Return (X, Y) of the center of cell containing provided text 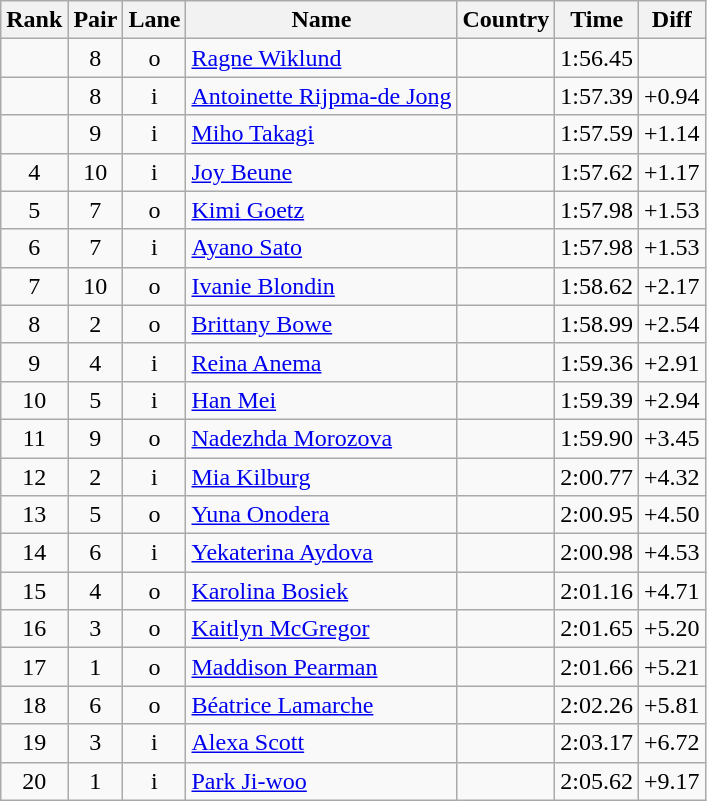
Yuna Onodera (322, 515)
+4.50 (672, 515)
+1.17 (672, 172)
Antoinette Rijpma-de Jong (322, 96)
1:57.59 (597, 134)
1:57.62 (597, 172)
Nadezhda Morozova (322, 438)
2:02.26 (597, 705)
Name (322, 20)
+5.20 (672, 629)
13 (34, 515)
1:56.45 (597, 58)
2:00.77 (597, 477)
+6.72 (672, 743)
1:59.90 (597, 438)
+3.45 (672, 438)
Country (506, 20)
11 (34, 438)
Ragne Wiklund (322, 58)
Béatrice Lamarche (322, 705)
Kimi Goetz (322, 210)
Miho Takagi (322, 134)
+2.54 (672, 324)
Kaitlyn McGregor (322, 629)
Park Ji-woo (322, 781)
18 (34, 705)
1:58.62 (597, 286)
2:00.95 (597, 515)
Time (597, 20)
+2.94 (672, 400)
+9.17 (672, 781)
2:01.66 (597, 667)
16 (34, 629)
2:03.17 (597, 743)
1:59.39 (597, 400)
Mia Kilburg (322, 477)
Han Mei (322, 400)
Karolina Bosiek (322, 591)
Pair (96, 20)
+1.14 (672, 134)
+2.17 (672, 286)
Lane (154, 20)
Maddison Pearman (322, 667)
17 (34, 667)
14 (34, 553)
+4.53 (672, 553)
Alexa Scott (322, 743)
+4.32 (672, 477)
1:57.39 (597, 96)
12 (34, 477)
+4.71 (672, 591)
Yekaterina Aydova (322, 553)
2:01.16 (597, 591)
+5.81 (672, 705)
Brittany Bowe (322, 324)
Rank (34, 20)
Reina Anema (322, 362)
Diff (672, 20)
1:59.36 (597, 362)
Ivanie Blondin (322, 286)
+0.94 (672, 96)
19 (34, 743)
1:58.99 (597, 324)
Ayano Sato (322, 248)
15 (34, 591)
20 (34, 781)
2:05.62 (597, 781)
2:00.98 (597, 553)
2:01.65 (597, 629)
+5.21 (672, 667)
+2.91 (672, 362)
Joy Beune (322, 172)
